Detect which cell encompasses the target text, then output its (x, y) center coordinate. 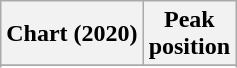
Chart (2020) (72, 34)
Peakposition (189, 34)
